Identify which cell holds the provided text, then report its [X, Y] central coordinate. 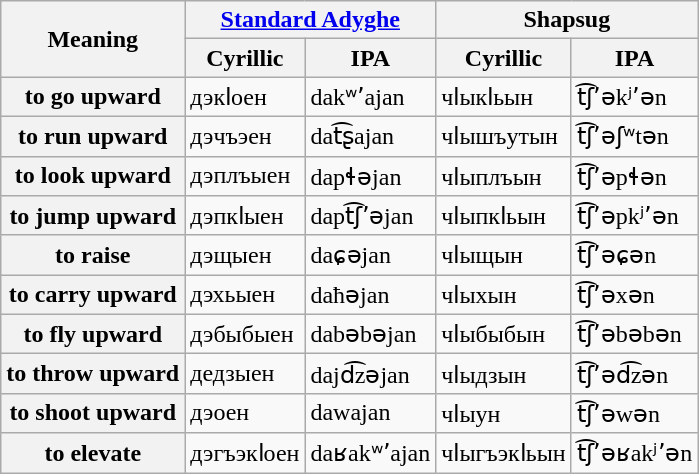
дэкӏоен [245, 97]
дэплъыен [245, 176]
дэчъэен [245, 136]
дэхьыен [245, 295]
чӏыгъэкӏьын [504, 453]
чӏыщын [504, 255]
t͡ʃʼəpkʲʼən [634, 216]
dawajan [370, 413]
чӏыдзын [504, 374]
дэгъэкӏоен [245, 453]
дэщыен [245, 255]
t͡ʃʼəʃʷtən [634, 136]
чӏыплъын [504, 176]
дэоен [245, 413]
daɕəjan [370, 255]
t͡ʃʼəʁakʲʼən [634, 453]
t͡ʃʼəkʲʼən [634, 97]
to go upward [93, 97]
daʁakʷʼajan [370, 453]
t͡ʃʼəpɬən [634, 176]
t͡ʃʼəbəbən [634, 334]
дэбыбыен [245, 334]
Shapsug [567, 20]
to throw upward [93, 374]
чӏыкӏьын [504, 97]
to jump upward [93, 216]
чӏышъутын [504, 136]
to elevate [93, 453]
to look upward [93, 176]
чӏыпкӏьын [504, 216]
t͡ʃʼəɕən [634, 255]
t͡ʃʼəwən [634, 413]
to run upward [93, 136]
t͡ʃʼəxən [634, 295]
dabəbəjan [370, 334]
Meaning [93, 39]
daħəjan [370, 295]
to fly upward [93, 334]
Standard Adyghe [310, 20]
чӏыун [504, 413]
dat͡ʂajan [370, 136]
чӏыбыбын [504, 334]
dapɬəjan [370, 176]
dajd͡zəjan [370, 374]
to raise [93, 255]
дедзыен [245, 374]
dakʷʼajan [370, 97]
to shoot upward [93, 413]
дэпкӏыен [245, 216]
t͡ʃʼəd͡zən [634, 374]
to carry upward [93, 295]
чӏыхын [504, 295]
dapt͡ʃʼəjan [370, 216]
